Detect which cell encompasses the target text, then output its (x, y) center coordinate. 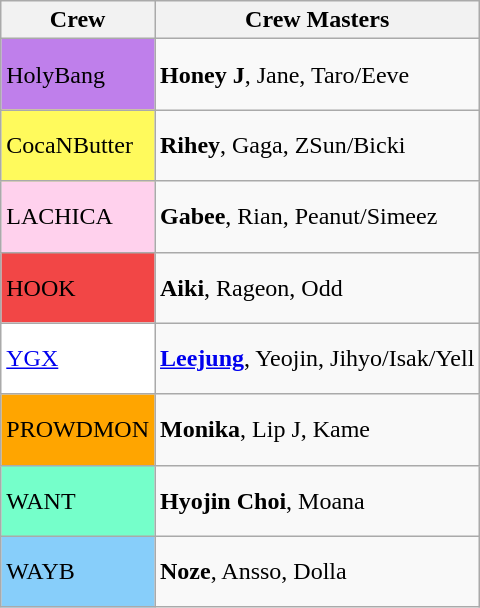
LACHICA (78, 216)
HolyBang (78, 74)
Aiki, Rageon, Odd (316, 288)
PROWDMON (78, 430)
WANT (78, 500)
YGX (78, 358)
Monika, Lip J, Kame (316, 430)
HOOK (78, 288)
Gabee, Rian, Peanut/Simeez (316, 216)
Leejung, Yeojin, Jihyo/Isak/Yell (316, 358)
Noze, Ansso, Dolla (316, 572)
Hyojin Choi, Moana (316, 500)
WAYB (78, 572)
Crew Masters (316, 20)
Crew (78, 20)
Honey J, Jane, Taro/Eeve (316, 74)
CocaNButter (78, 146)
Rihey, Gaga, ZSun/Bicki (316, 146)
